Scan for the cell matching the given text and deliver its [X, Y] coordinate at center. 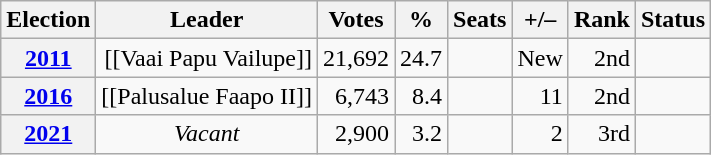
New [540, 58]
[[Vaai Papu Vailupe]] [207, 58]
21,692 [356, 58]
Rank [602, 20]
Seats [480, 20]
% [422, 20]
6,743 [356, 96]
2011 [48, 58]
2016 [48, 96]
Vacant [207, 134]
2 [540, 134]
Election [48, 20]
3rd [602, 134]
8.4 [422, 96]
+/– [540, 20]
24.7 [422, 58]
2,900 [356, 134]
[[Palusalue Faapo II]] [207, 96]
3.2 [422, 134]
Status [672, 20]
Leader [207, 20]
11 [540, 96]
2021 [48, 134]
Votes [356, 20]
